For the text-containing cell, return its midpoint in [x, y] coordinate format. 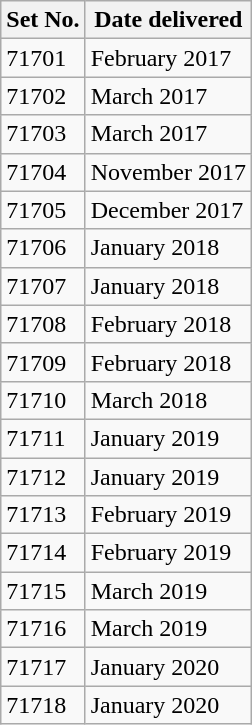
71713 [43, 515]
71703 [43, 134]
71717 [43, 667]
71712 [43, 477]
71716 [43, 629]
Set No. [43, 20]
71702 [43, 96]
71715 [43, 591]
71711 [43, 438]
March 2018 [168, 400]
71707 [43, 286]
Date delivered [168, 20]
71718 [43, 705]
71706 [43, 248]
February 2017 [168, 58]
71704 [43, 172]
71709 [43, 362]
71705 [43, 210]
71701 [43, 58]
71714 [43, 553]
71708 [43, 324]
December 2017 [168, 210]
71710 [43, 400]
November 2017 [168, 172]
